Pinpoint the cell where the given text exists, returning its (x, y) midpoint coordinate. 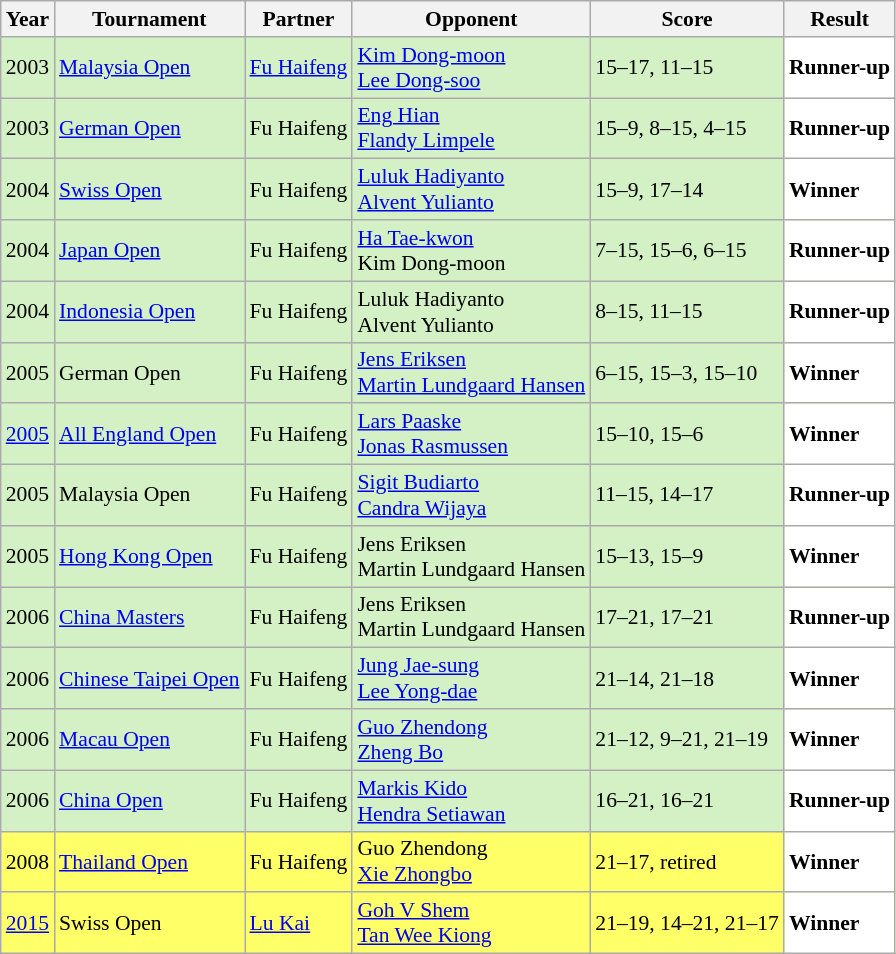
11–15, 14–17 (687, 496)
Chinese Taipei Open (149, 678)
7–15, 15–6, 6–15 (687, 250)
21–14, 21–18 (687, 678)
15–9, 8–15, 4–15 (687, 128)
Ha Tae-kwon Kim Dong-moon (471, 250)
Indonesia Open (149, 312)
Result (840, 19)
8–15, 11–15 (687, 312)
Jung Jae-sung Lee Yong-dae (471, 678)
Lars Paaske Jonas Rasmussen (471, 434)
Opponent (471, 19)
China Masters (149, 618)
15–10, 15–6 (687, 434)
21–17, retired (687, 862)
15–9, 17–14 (687, 190)
Guo Zhendong Zheng Bo (471, 740)
Partner (298, 19)
21–19, 14–21, 21–17 (687, 924)
17–21, 17–21 (687, 618)
6–15, 15–3, 15–10 (687, 372)
Eng Hian Flandy Limpele (471, 128)
2008 (28, 862)
Guo Zhendong Xie Zhongbo (471, 862)
Tournament (149, 19)
Year (28, 19)
Sigit Budiarto Candra Wijaya (471, 496)
Score (687, 19)
All England Open (149, 434)
15–17, 11–15 (687, 68)
Lu Kai (298, 924)
Markis Kido Hendra Setiawan (471, 800)
Goh V Shem Tan Wee Kiong (471, 924)
Hong Kong Open (149, 556)
2015 (28, 924)
Thailand Open (149, 862)
15–13, 15–9 (687, 556)
Japan Open (149, 250)
Kim Dong-moon Lee Dong-soo (471, 68)
21–12, 9–21, 21–19 (687, 740)
Macau Open (149, 740)
China Open (149, 800)
16–21, 16–21 (687, 800)
